Find where the given text appears and provide that cell's center as [x, y] coordinate. 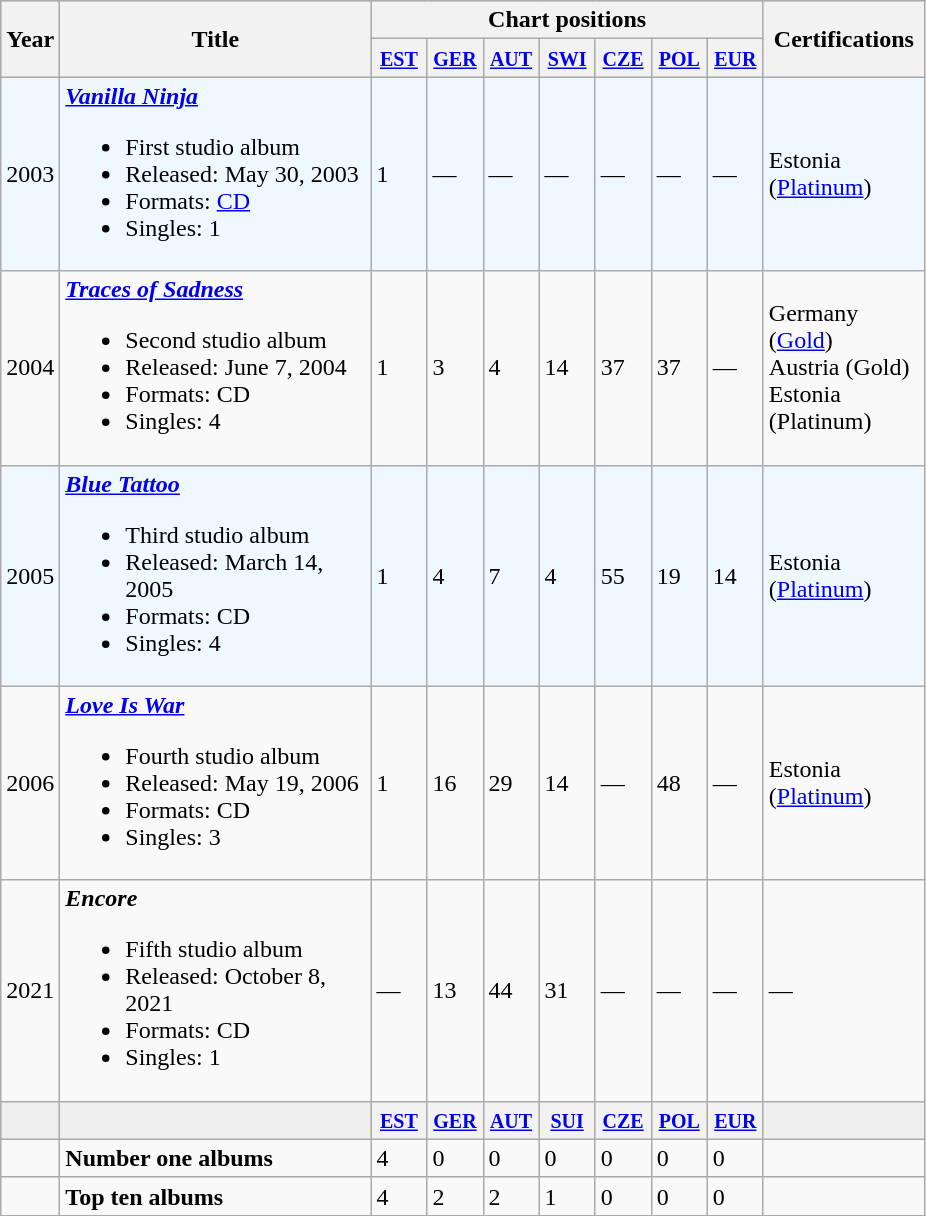
44 [511, 990]
Title [216, 39]
Year [30, 39]
Traces of SadnessSecond studio albumReleased: June 7, 2004Formats: CDSingles: 4 [216, 368]
Number one albums [216, 1158]
SUI [567, 1120]
16 [455, 783]
48 [679, 783]
EncoreFifth studio albumReleased: October 8, 2021Formats: CDSingles: 1 [216, 990]
Chart positions [567, 20]
Germany (Gold)Austria (Gold)Estonia (Platinum) [844, 368]
55 [623, 576]
Love Is WarFourth studio albumReleased: May 19, 2006Formats: CDSingles: 3 [216, 783]
2003 [30, 174]
2006 [30, 783]
Certifications [844, 39]
2005 [30, 576]
31 [567, 990]
Vanilla NinjaFirst studio albumReleased: May 30, 2003Formats: CDSingles: 1 [216, 174]
2021 [30, 990]
Blue TattooThird studio albumReleased: March 14, 2005Formats: CDSingles: 4 [216, 576]
Top ten albums [216, 1196]
7 [511, 576]
29 [511, 783]
3 [455, 368]
SWI [567, 58]
2004 [30, 368]
13 [455, 990]
19 [679, 576]
